Determine the (X, Y) coordinate at the center of the cell enclosing the given text.  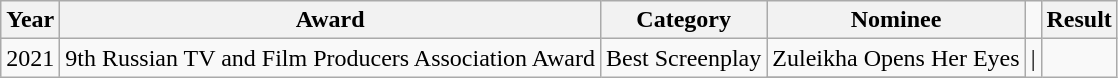
Nominee (896, 20)
Best Screenplay (683, 58)
Award (330, 20)
9th Russian TV and Film Producers Association Award (330, 58)
Category (683, 20)
Zuleikha Opens Her Eyes (896, 58)
| (1033, 58)
Result (1079, 20)
Year (30, 20)
2021 (30, 58)
